Find where the given text appears and provide that cell's center as (x, y) coordinate. 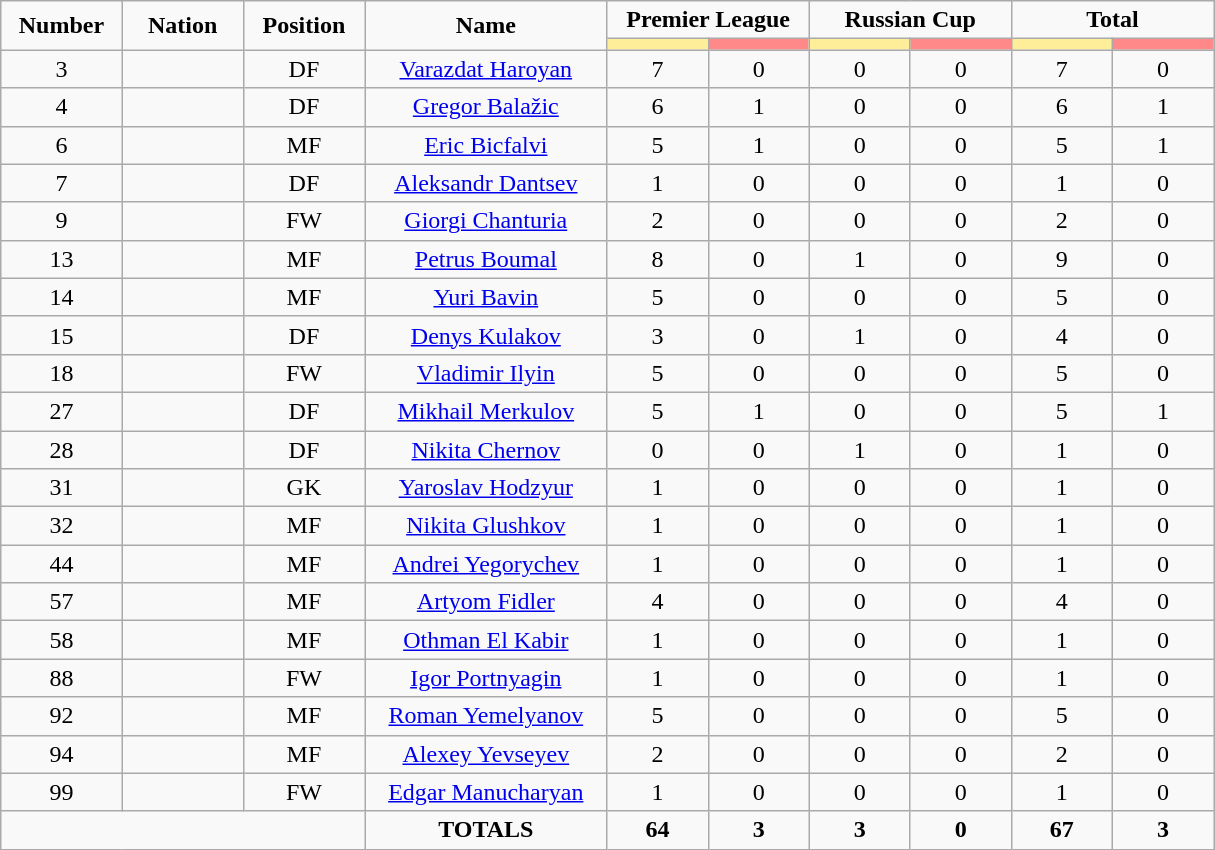
Roman Yemelyanov (486, 716)
Number (62, 26)
31 (62, 488)
Alexey Yevseyev (486, 754)
92 (62, 716)
Othman El Kabir (486, 640)
TOTALS (486, 830)
67 (1062, 830)
Edgar Manucharyan (486, 792)
Artyom Fidler (486, 602)
Varazdat Haroyan (486, 69)
Igor Portnyagin (486, 678)
Yaroslav Hodzyur (486, 488)
58 (62, 640)
Gregor Balažic (486, 107)
Total (1112, 20)
94 (62, 754)
Denys Kulakov (486, 335)
GK (304, 488)
Russian Cup (910, 20)
64 (658, 830)
Nikita Chernov (486, 449)
13 (62, 259)
Petrus Boumal (486, 259)
8 (658, 259)
Eric Bicfalvi (486, 145)
Aleksandr Dantsev (486, 183)
99 (62, 792)
Yuri Bavin (486, 297)
Andrei Yegorychev (486, 564)
32 (62, 526)
Name (486, 26)
Nation (182, 26)
Vladimir Ilyin (486, 373)
14 (62, 297)
Giorgi Chanturia (486, 221)
44 (62, 564)
27 (62, 411)
Mikhail Merkulov (486, 411)
28 (62, 449)
57 (62, 602)
Premier League (708, 20)
Position (304, 26)
18 (62, 373)
Nikita Glushkov (486, 526)
15 (62, 335)
88 (62, 678)
